Output the [X, Y] coordinate of the center of the cell containing the given text.  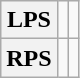
LPS [29, 20]
RPS [29, 58]
